Find where the given text appears and provide that cell's center as [X, Y] coordinate. 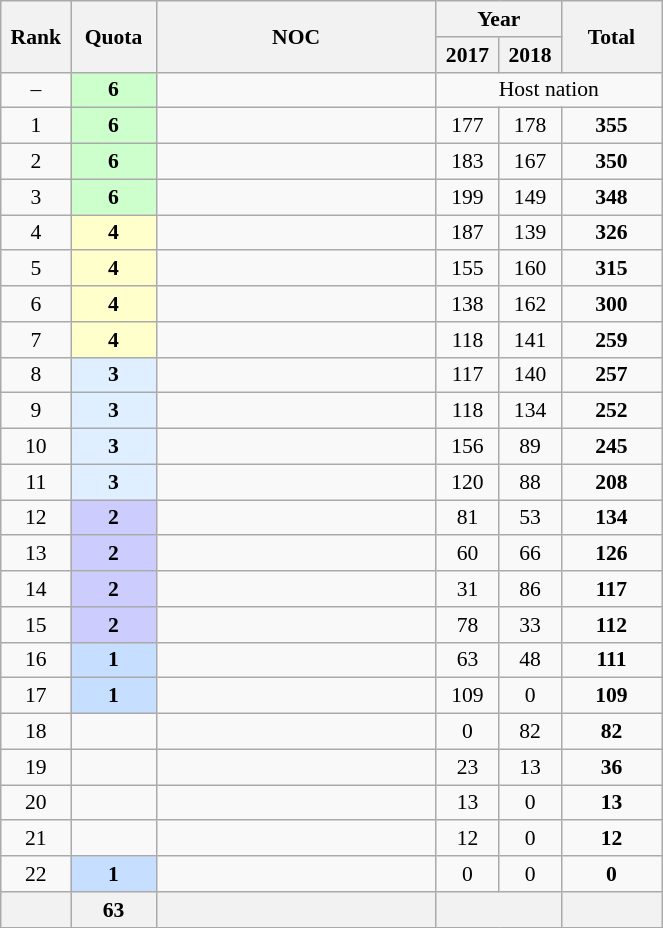
126 [611, 554]
11 [36, 482]
20 [36, 803]
Rank [36, 36]
88 [530, 482]
355 [611, 126]
23 [468, 767]
15 [36, 625]
199 [468, 197]
31 [468, 589]
183 [468, 162]
78 [468, 625]
141 [530, 340]
36 [611, 767]
5 [36, 269]
NOC [296, 36]
66 [530, 554]
22 [36, 874]
16 [36, 660]
156 [468, 447]
14 [36, 589]
53 [530, 518]
140 [530, 375]
160 [530, 269]
112 [611, 625]
Total [611, 36]
Host nation [548, 90]
10 [36, 447]
86 [530, 589]
120 [468, 482]
350 [611, 162]
19 [36, 767]
18 [36, 732]
2017 [468, 55]
149 [530, 197]
89 [530, 447]
Quota [114, 36]
7 [36, 340]
259 [611, 340]
167 [530, 162]
138 [468, 304]
81 [468, 518]
162 [530, 304]
2018 [530, 55]
348 [611, 197]
– [36, 90]
208 [611, 482]
17 [36, 696]
60 [468, 554]
300 [611, 304]
21 [36, 839]
178 [530, 126]
139 [530, 233]
245 [611, 447]
8 [36, 375]
187 [468, 233]
177 [468, 126]
Year [498, 19]
257 [611, 375]
155 [468, 269]
326 [611, 233]
111 [611, 660]
9 [36, 411]
48 [530, 660]
252 [611, 411]
33 [530, 625]
315 [611, 269]
